Return the [x, y] coordinate for the center point of the cell that contains the specified text.  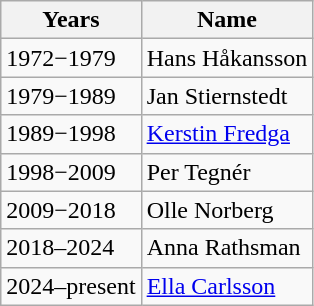
Kerstin Fredga [227, 134]
Jan Stiernstedt [227, 96]
Name [227, 20]
Anna Rathsman [227, 248]
Olle Norberg [227, 210]
1989−1998 [71, 134]
1972−1979 [71, 58]
1998−2009 [71, 172]
Years [71, 20]
Hans Håkansson [227, 58]
2009−2018 [71, 210]
2024–present [71, 286]
2018–2024 [71, 248]
Per Tegnér [227, 172]
1979−1989 [71, 96]
Ella Carlsson [227, 286]
